From the cell containing the given text, extract its center point as [x, y] coordinate. 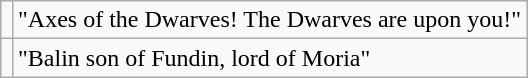
"Axes of the Dwarves! The Dwarves are upon you!" [269, 20]
"Balin son of Fundin, lord of Moria" [269, 58]
